Pinpoint the cell where the given text exists, returning its [X, Y] midpoint coordinate. 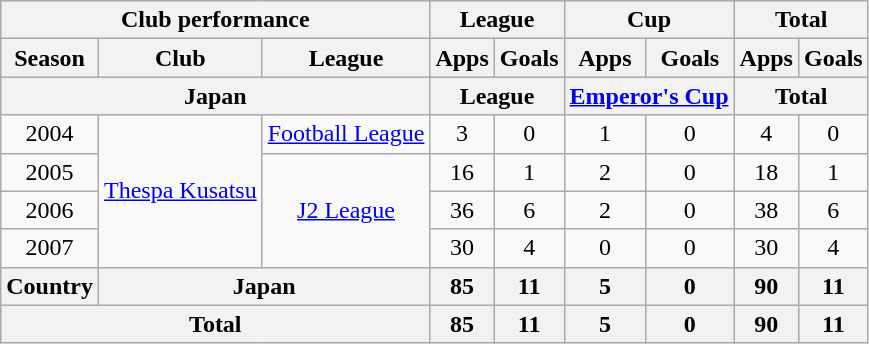
2005 [50, 172]
Thespa Kusatsu [180, 191]
2007 [50, 248]
Emperor's Cup [649, 96]
Season [50, 58]
Club performance [216, 20]
Country [50, 286]
18 [766, 172]
2006 [50, 210]
Cup [649, 20]
38 [766, 210]
2004 [50, 134]
J2 League [346, 210]
16 [462, 172]
3 [462, 134]
Club [180, 58]
Football League [346, 134]
36 [462, 210]
